Capture the cell that displays the provided text and extract its (x, y) central coordinate. 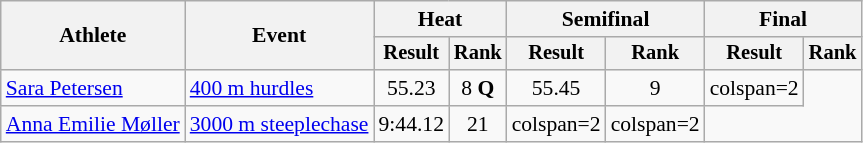
9 (656, 88)
Semifinal (606, 19)
55.45 (556, 88)
Final (784, 19)
400 m hurdles (280, 88)
9:44.12 (412, 124)
Athlete (93, 36)
55.23 (412, 88)
Sara Petersen (93, 88)
8 Q (478, 88)
Heat (440, 19)
3000 m steeplechase (280, 124)
21 (478, 124)
Event (280, 36)
Anna Emilie Møller (93, 124)
